Detect which cell encompasses the target text, then output its (x, y) center coordinate. 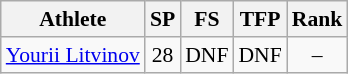
TFP (260, 19)
28 (162, 55)
FS (206, 19)
Rank (318, 19)
Athlete (73, 19)
Yourii Litvinov (73, 55)
SP (162, 19)
– (318, 55)
